Output the [x, y] coordinate of the center of the cell containing the given text.  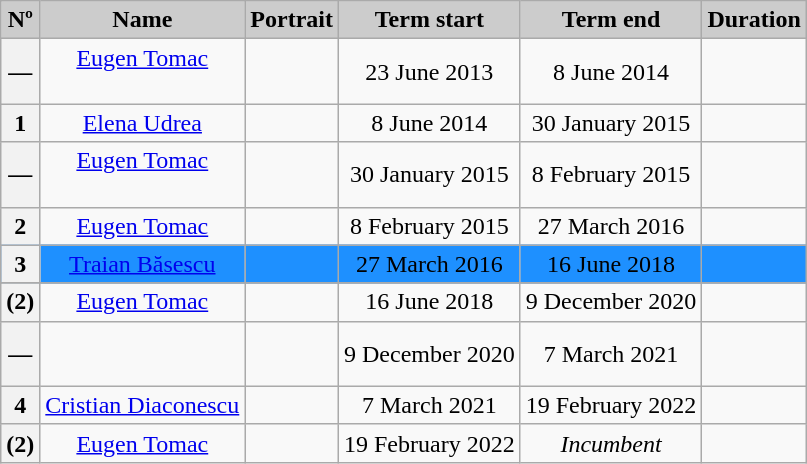
Term end [611, 20]
2 [20, 226]
Name [142, 20]
Term start [429, 20]
Nº [20, 20]
Incumbent [611, 443]
Portrait [292, 20]
4 [20, 405]
23 June 2013 [429, 72]
Traian Băsescu [142, 264]
Elena Udrea [142, 123]
Cristian Diaconescu [142, 405]
3 [20, 264]
Duration [754, 20]
1 [20, 123]
